Return the (x, y) coordinate for the center point of the cell that contains the specified text.  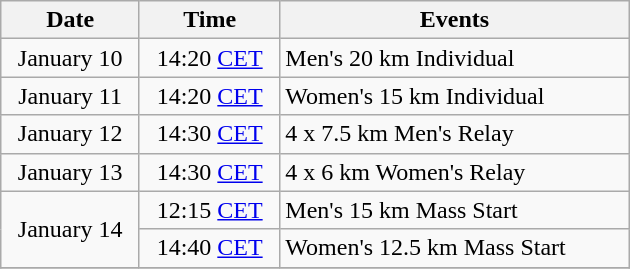
January 10 (70, 58)
Men's 20 km Individual (454, 58)
4 x 6 km Women's Relay (454, 172)
Time (209, 20)
Date (70, 20)
Events (454, 20)
4 x 7.5 km Men's Relay (454, 134)
January 13 (70, 172)
January 11 (70, 96)
January 12 (70, 134)
Women's 15 km Individual (454, 96)
12:15 CET (209, 210)
14:40 CET (209, 248)
Men's 15 km Mass Start (454, 210)
January 14 (70, 229)
Women's 12.5 km Mass Start (454, 248)
